Pinpoint the cell where the given text exists, returning its (X, Y) midpoint coordinate. 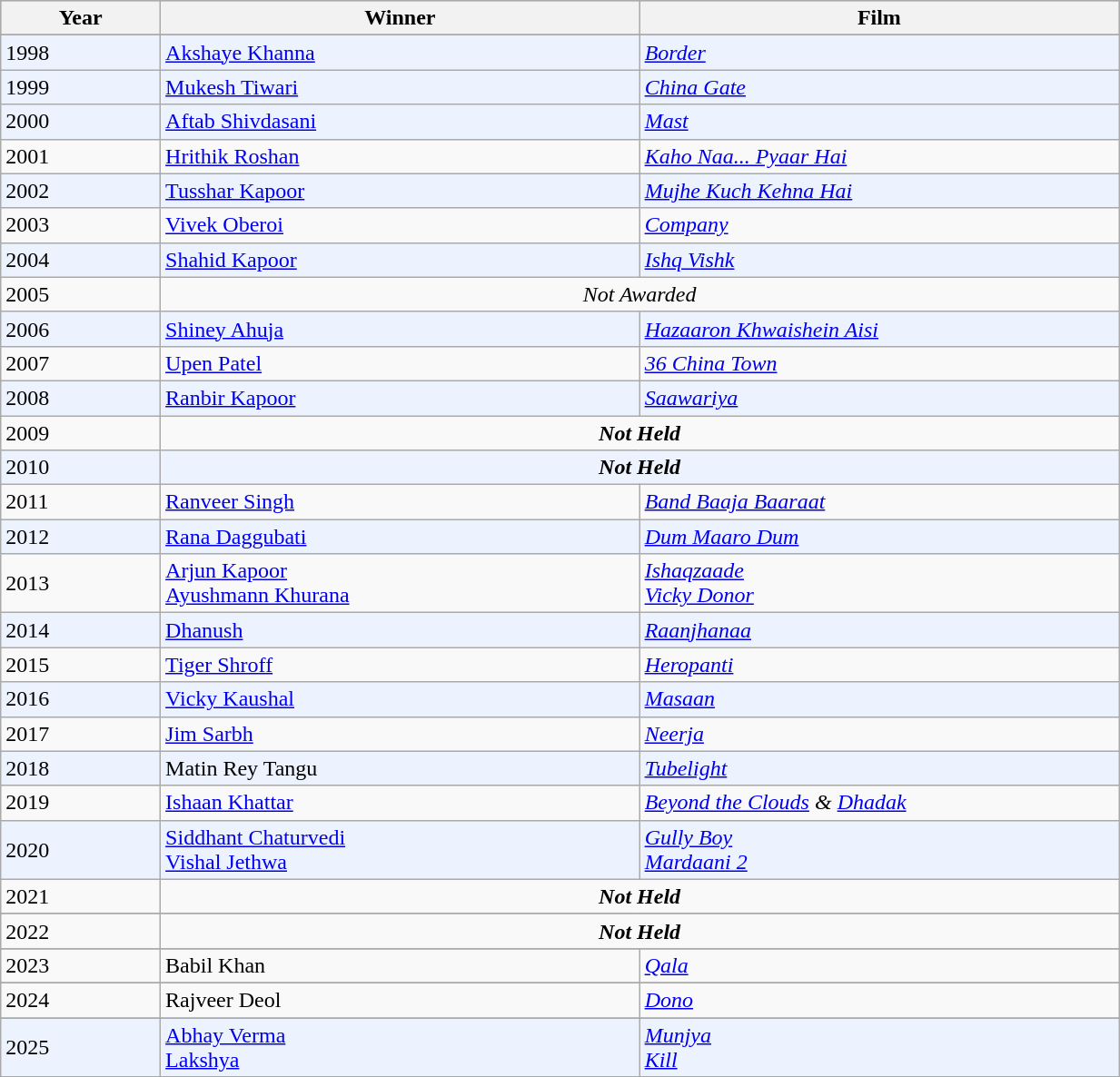
Film (879, 18)
2025 (81, 1046)
Masaan (879, 699)
Mujhe Kuch Kehna Hai (879, 191)
2015 (81, 665)
Border (879, 53)
Upen Patel (401, 363)
Year (81, 18)
Matin Rey Tangu (401, 768)
Not Awarded (639, 294)
2020 (81, 850)
Vicky Kaushal (401, 699)
Band Baaja Baaraat (879, 502)
2024 (81, 1000)
Hrithik Roshan (401, 156)
Mukesh Tiwari (401, 87)
36 China Town (879, 363)
Kaho Naa... Pyaar Hai (879, 156)
2008 (81, 398)
Heropanti (879, 665)
2019 (81, 803)
Shahid Kapoor (401, 260)
2000 (81, 122)
Abhay VermaLakshya (401, 1046)
Raanjhanaa (879, 630)
2005 (81, 294)
2016 (81, 699)
2022 (81, 931)
2017 (81, 734)
Beyond the Clouds & Dhadak (879, 803)
Mast (879, 122)
Qala (879, 965)
Aftab Shivdasani (401, 122)
2021 (81, 896)
Rajveer Deol (401, 1000)
Rana Daggubati (401, 537)
1999 (81, 87)
Dono (879, 1000)
2007 (81, 363)
Jim Sarbh (401, 734)
Tiger Shroff (401, 665)
2004 (81, 260)
Neerja (879, 734)
2003 (81, 225)
Tubelight (879, 768)
Gully BoyMardaani 2 (879, 850)
Dum Maaro Dum (879, 537)
2009 (81, 433)
Tusshar Kapoor (401, 191)
Dhanush (401, 630)
2014 (81, 630)
Vivek Oberoi (401, 225)
Ishq Vishk (879, 260)
Ranbir Kapoor (401, 398)
2001 (81, 156)
2012 (81, 537)
MunjyaKill (879, 1046)
Ranveer Singh (401, 502)
China Gate (879, 87)
Akshaye Khanna (401, 53)
Shiney Ahuja (401, 329)
2010 (81, 468)
Babil Khan (401, 965)
2013 (81, 583)
Winner (401, 18)
Siddhant ChaturvediVishal Jethwa (401, 850)
2006 (81, 329)
2018 (81, 768)
1998 (81, 53)
Company (879, 225)
2023 (81, 965)
IshaqzaadeVicky Donor (879, 583)
Hazaaron Khwaishein Aisi (879, 329)
Arjun KapoorAyushmann Khurana (401, 583)
2002 (81, 191)
Saawariya (879, 398)
2011 (81, 502)
Ishaan Khattar (401, 803)
